Determine the (X, Y) coordinate at the center of the cell enclosing the given text.  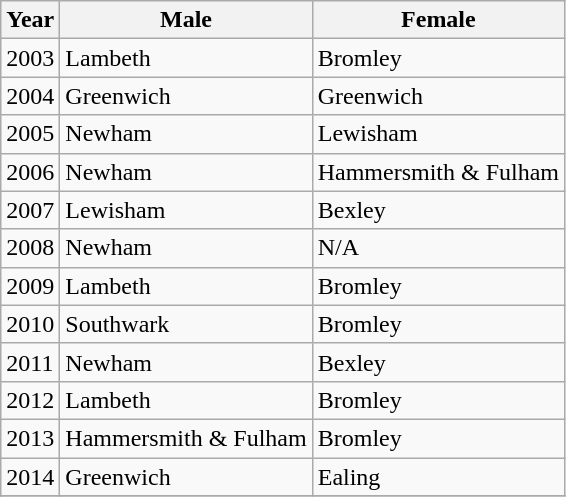
2004 (30, 96)
2008 (30, 248)
Male (186, 20)
2006 (30, 172)
2014 (30, 477)
Year (30, 20)
N/A (438, 248)
2012 (30, 400)
2009 (30, 286)
2007 (30, 210)
Ealing (438, 477)
2005 (30, 134)
2013 (30, 438)
2010 (30, 324)
2011 (30, 362)
Female (438, 20)
2003 (30, 58)
Southwark (186, 324)
